Search for the cell housing the specified text and yield its [X, Y] center coordinate. 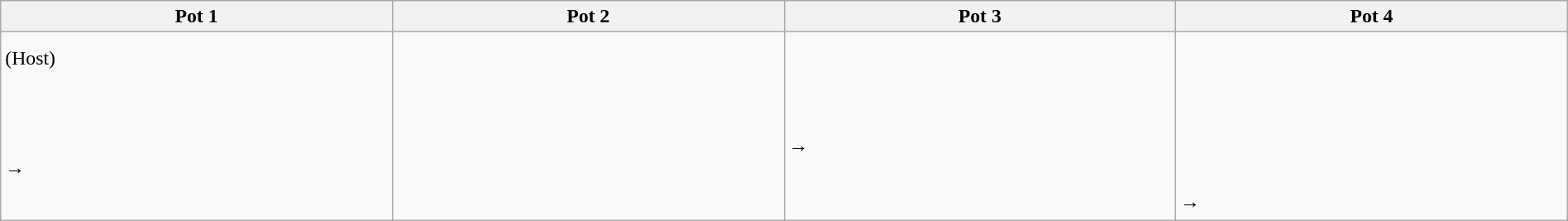
(Host) → [197, 126]
Pot 1 [197, 17]
Pot 4 [1372, 17]
Pot 2 [588, 17]
Pot 3 [980, 17]
